Extract the [X, Y] coordinate from the center of the cell holding the provided text.  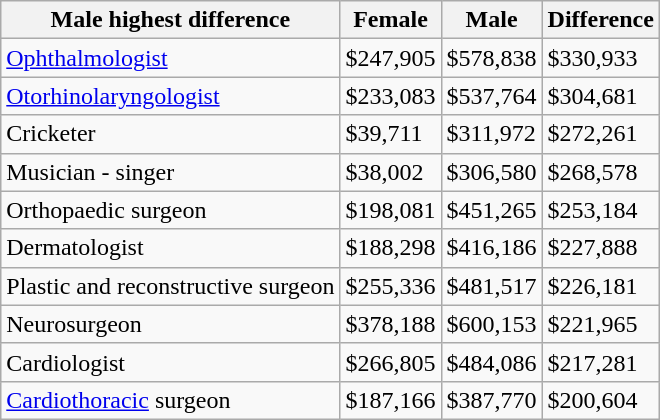
$200,604 [600, 400]
$272,261 [600, 134]
$537,764 [492, 96]
$233,083 [390, 96]
$304,681 [600, 96]
$578,838 [492, 58]
$188,298 [390, 248]
Female [390, 20]
$253,184 [600, 210]
$378,188 [390, 324]
$268,578 [600, 172]
$306,580 [492, 172]
Plastic and reconstructive surgeon [170, 286]
Otorhinolaryngologist [170, 96]
Musician - singer [170, 172]
$416,186 [492, 248]
$247,905 [390, 58]
$484,086 [492, 362]
Dermatologist [170, 248]
$217,281 [600, 362]
$600,153 [492, 324]
$481,517 [492, 286]
Cricketer [170, 134]
Male highest difference [170, 20]
Cardiothoracic surgeon [170, 400]
$255,336 [390, 286]
$39,711 [390, 134]
Cardiologist [170, 362]
Difference [600, 20]
Ophthalmologist [170, 58]
$221,965 [600, 324]
$198,081 [390, 210]
$311,972 [492, 134]
Neurosurgeon [170, 324]
$451,265 [492, 210]
Orthopaedic surgeon [170, 210]
$387,770 [492, 400]
$187,166 [390, 400]
Male [492, 20]
$38,002 [390, 172]
$226,181 [600, 286]
$227,888 [600, 248]
$266,805 [390, 362]
$330,933 [600, 58]
